Identify which cell holds the provided text, then report its (X, Y) central coordinate. 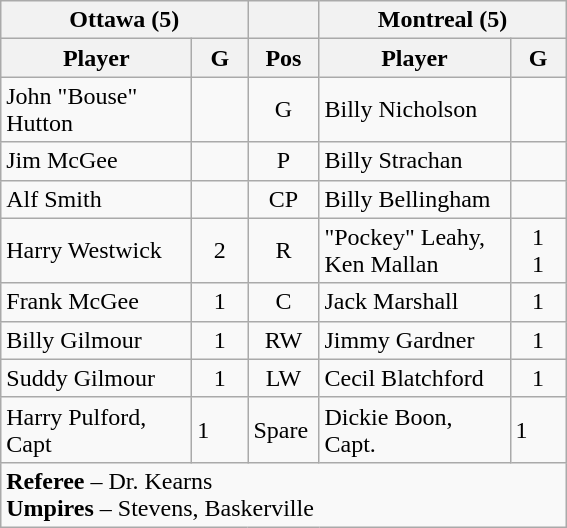
RW (284, 340)
Harry Westwick (96, 250)
Referee – Dr. KearnsUmpires – Stevens, Baskerville (284, 494)
LW (284, 378)
Pos (284, 58)
CP (284, 199)
Montreal (5) (442, 20)
John "Bouse" Hutton (96, 110)
Jimmy Gardner (414, 340)
Harry Pulford, Capt (96, 430)
Frank McGee (96, 302)
Jack Marshall (414, 302)
Jim McGee (96, 161)
11 (538, 250)
Alf Smith (96, 199)
R (284, 250)
Billy Bellingham (414, 199)
2 (220, 250)
Billy Nicholson (414, 110)
Dickie Boon, Capt. (414, 430)
C (284, 302)
Ottawa (5) (124, 20)
Suddy Gilmour (96, 378)
Billy Gilmour (96, 340)
P (284, 161)
"Pockey" Leahy, Ken Mallan (414, 250)
Cecil Blatchford (414, 378)
Billy Strachan (414, 161)
Spare (284, 430)
